Output the (X, Y) coordinate of the center of the cell containing the given text.  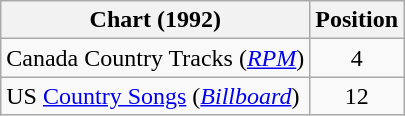
12 (357, 96)
Chart (1992) (156, 20)
Position (357, 20)
Canada Country Tracks (RPM) (156, 58)
US Country Songs (Billboard) (156, 96)
4 (357, 58)
